Detect which cell encompasses the target text, then output its [X, Y] center coordinate. 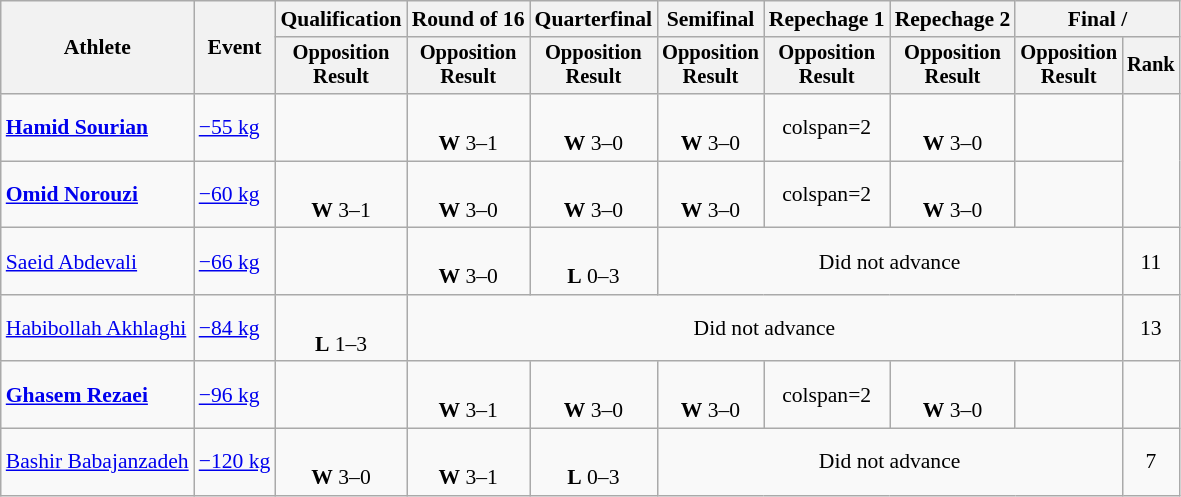
Athlete [98, 48]
Round of 16 [468, 19]
−120 kg [235, 462]
−96 kg [235, 396]
Repechage 2 [953, 19]
Saeid Abdevali [98, 262]
Final / [1097, 19]
Ghasem Rezaei [98, 396]
−55 kg [235, 128]
Quarterfinal [594, 19]
Event [235, 48]
L 1–3 [340, 328]
Hamid Sourian [98, 128]
11 [1151, 262]
−60 kg [235, 194]
13 [1151, 328]
Rank [1151, 66]
−66 kg [235, 262]
7 [1151, 462]
Omid Norouzi [98, 194]
Bashir Babajanzadeh [98, 462]
−84 kg [235, 328]
Semifinal [710, 19]
Habibollah Akhlaghi [98, 328]
Repechage 1 [827, 19]
Qualification [340, 19]
